Pinpoint the cell where the given text exists, returning its (x, y) midpoint coordinate. 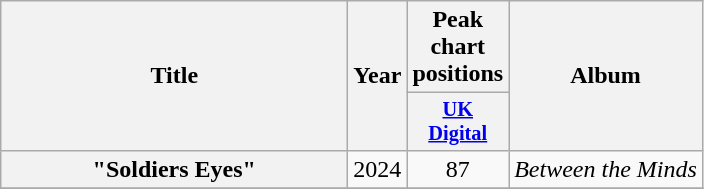
2024 (378, 169)
"Soldiers Eyes" (174, 169)
Peak chart positions (458, 47)
87 (458, 169)
Between the Minds (606, 169)
Title (174, 76)
Year (378, 76)
Album (606, 76)
UK Digital (458, 122)
